Find where the given text appears and provide that cell's center as [x, y] coordinate. 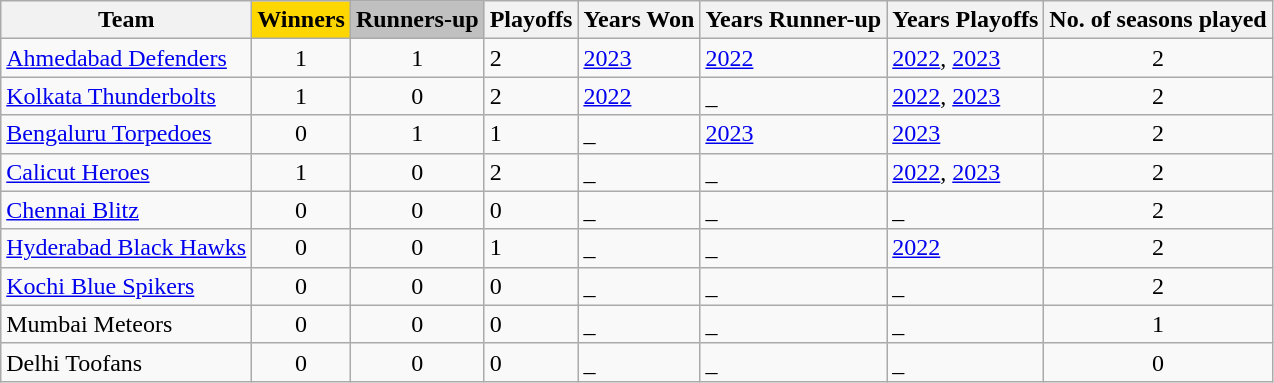
Kolkata Thunderbolts [126, 96]
Winners [302, 20]
Calicut Heroes [126, 172]
Kochi Blue Spikers [126, 286]
Delhi Toofans [126, 362]
Years Won [639, 20]
Bengaluru Torpedoes [126, 134]
Playoffs [531, 20]
Team [126, 20]
No. of seasons played [1158, 20]
Runners-up [417, 20]
Mumbai Meteors [126, 324]
Chennai Blitz [126, 210]
Hyderabad Black Hawks [126, 248]
Ahmedabad Defenders [126, 58]
Years Playoffs [966, 20]
Years Runner-up [794, 20]
